Pinpoint the cell where the given text exists, returning its (x, y) midpoint coordinate. 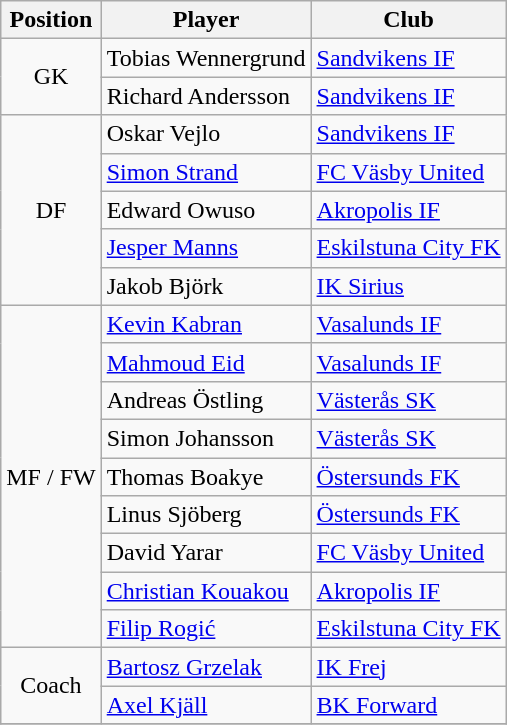
BK Forward (408, 705)
Edward Owuso (206, 210)
David Yarar (206, 553)
Player (206, 20)
IK Frej (408, 667)
Christian Kouakou (206, 591)
Tobias Wennergrund (206, 58)
Bartosz Grzelak (206, 667)
Kevin Kabran (206, 324)
Simon Strand (206, 172)
Linus Sjöberg (206, 515)
Jakob Björk (206, 286)
Oskar Vejlo (206, 134)
Thomas Boakye (206, 477)
Jesper Manns (206, 248)
MF / FW (51, 476)
Richard Andersson (206, 96)
Club (408, 20)
Andreas Östling (206, 400)
IK Sirius (408, 286)
Mahmoud Eid (206, 362)
Filip Rogić (206, 629)
Coach (51, 686)
Axel Kjäll (206, 705)
DF (51, 210)
Position (51, 20)
Simon Johansson (206, 438)
GK (51, 77)
